Detect which cell encompasses the target text, then output its (X, Y) center coordinate. 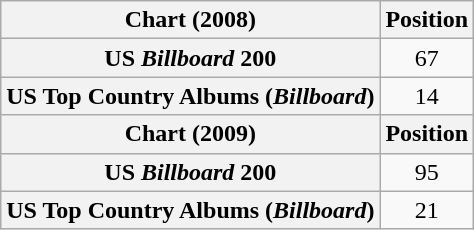
67 (427, 58)
21 (427, 210)
Chart (2008) (190, 20)
14 (427, 96)
95 (427, 172)
Chart (2009) (190, 134)
